Capture the cell that displays the provided text and extract its (X, Y) central coordinate. 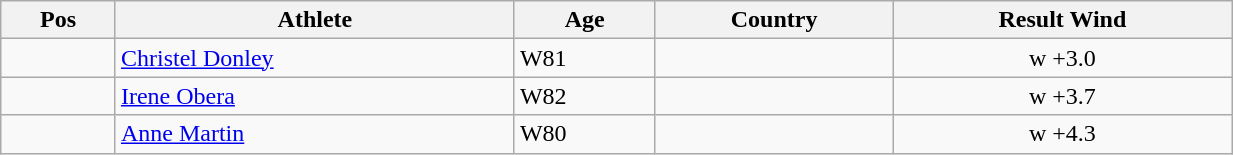
Age (584, 20)
W82 (584, 96)
w +3.0 (1062, 58)
Anne Martin (314, 134)
Athlete (314, 20)
Result Wind (1062, 20)
W81 (584, 58)
Country (774, 20)
Pos (58, 20)
w +3.7 (1062, 96)
W80 (584, 134)
Irene Obera (314, 96)
w +4.3 (1062, 134)
Christel Donley (314, 58)
